Capture the cell that displays the provided text and extract its (X, Y) central coordinate. 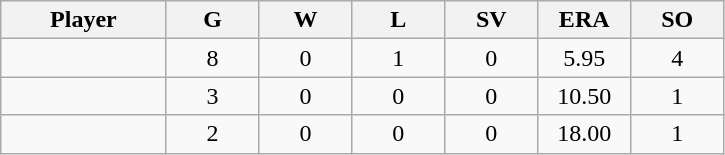
5.95 (584, 58)
Player (84, 20)
2 (212, 134)
ERA (584, 20)
8 (212, 58)
10.50 (584, 96)
3 (212, 96)
SO (678, 20)
SV (492, 20)
4 (678, 58)
W (306, 20)
L (398, 20)
18.00 (584, 134)
G (212, 20)
